Return [X, Y] of the center of cell containing provided text 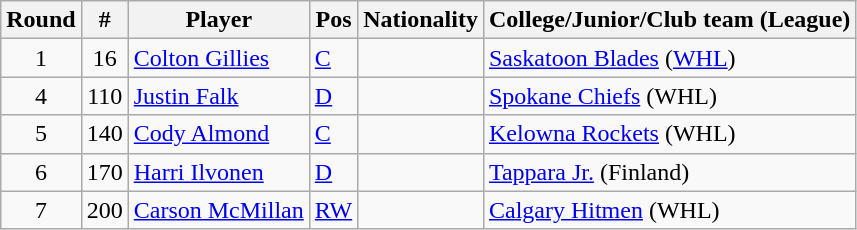
Calgary Hitmen (WHL) [669, 210]
200 [104, 210]
RW [333, 210]
Saskatoon Blades (WHL) [669, 58]
5 [41, 134]
110 [104, 96]
Carson McMillan [218, 210]
Nationality [421, 20]
Pos [333, 20]
170 [104, 172]
Round [41, 20]
Justin Falk [218, 96]
1 [41, 58]
4 [41, 96]
Kelowna Rockets (WHL) [669, 134]
Colton Gillies [218, 58]
Cody Almond [218, 134]
16 [104, 58]
# [104, 20]
Player [218, 20]
College/Junior/Club team (League) [669, 20]
Spokane Chiefs (WHL) [669, 96]
7 [41, 210]
Tappara Jr. (Finland) [669, 172]
6 [41, 172]
Harri Ilvonen [218, 172]
140 [104, 134]
